Extract the (X, Y) coordinate from the center of the cell holding the provided text.  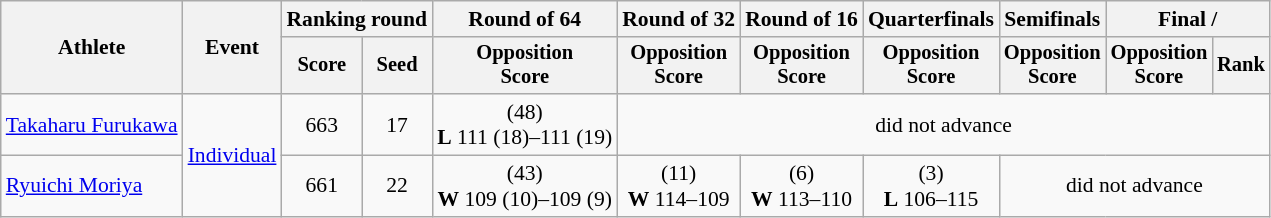
Score (322, 66)
22 (397, 186)
Quarterfinals (931, 19)
Round of 16 (802, 19)
Individual (232, 155)
(3)L 106–115 (931, 186)
(11)W 114–109 (678, 186)
Ranking round (356, 19)
661 (322, 186)
(48)L 111 (18)–111 (19) (524, 124)
(43)W 109 (10)–109 (9) (524, 186)
(6)W 113–110 (802, 186)
17 (397, 124)
Seed (397, 66)
Round of 64 (524, 19)
Event (232, 48)
663 (322, 124)
Ryuichi Moriya (92, 186)
Semifinals (1052, 19)
Rank (1241, 66)
Takaharu Furukawa (92, 124)
Round of 32 (678, 19)
Final / (1188, 19)
Athlete (92, 48)
